From the cell containing the given text, extract its center point as [X, Y] coordinate. 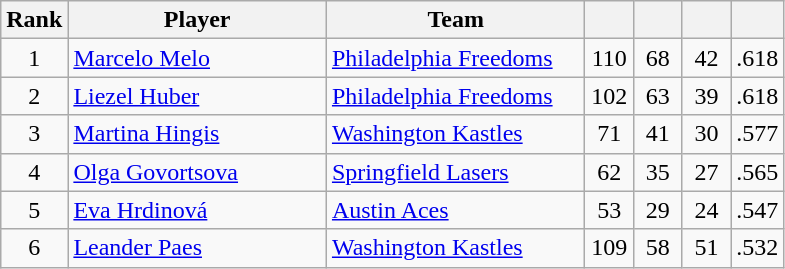
41 [658, 134]
Team [456, 20]
35 [658, 172]
42 [706, 58]
.565 [758, 172]
5 [34, 210]
Player [198, 20]
Eva Hrdinová [198, 210]
58 [658, 248]
Austin Aces [456, 210]
Rank [34, 20]
71 [610, 134]
2 [34, 96]
3 [34, 134]
110 [610, 58]
30 [706, 134]
102 [610, 96]
Olga Govortsova [198, 172]
Marcelo Melo [198, 58]
62 [610, 172]
27 [706, 172]
Leander Paes [198, 248]
4 [34, 172]
39 [706, 96]
6 [34, 248]
63 [658, 96]
Martina Hingis [198, 134]
.532 [758, 248]
Springfield Lasers [456, 172]
29 [658, 210]
Liezel Huber [198, 96]
51 [706, 248]
68 [658, 58]
.547 [758, 210]
24 [706, 210]
53 [610, 210]
109 [610, 248]
.577 [758, 134]
1 [34, 58]
